Determine the [x, y] coordinate at the center of the cell enclosing the given text.  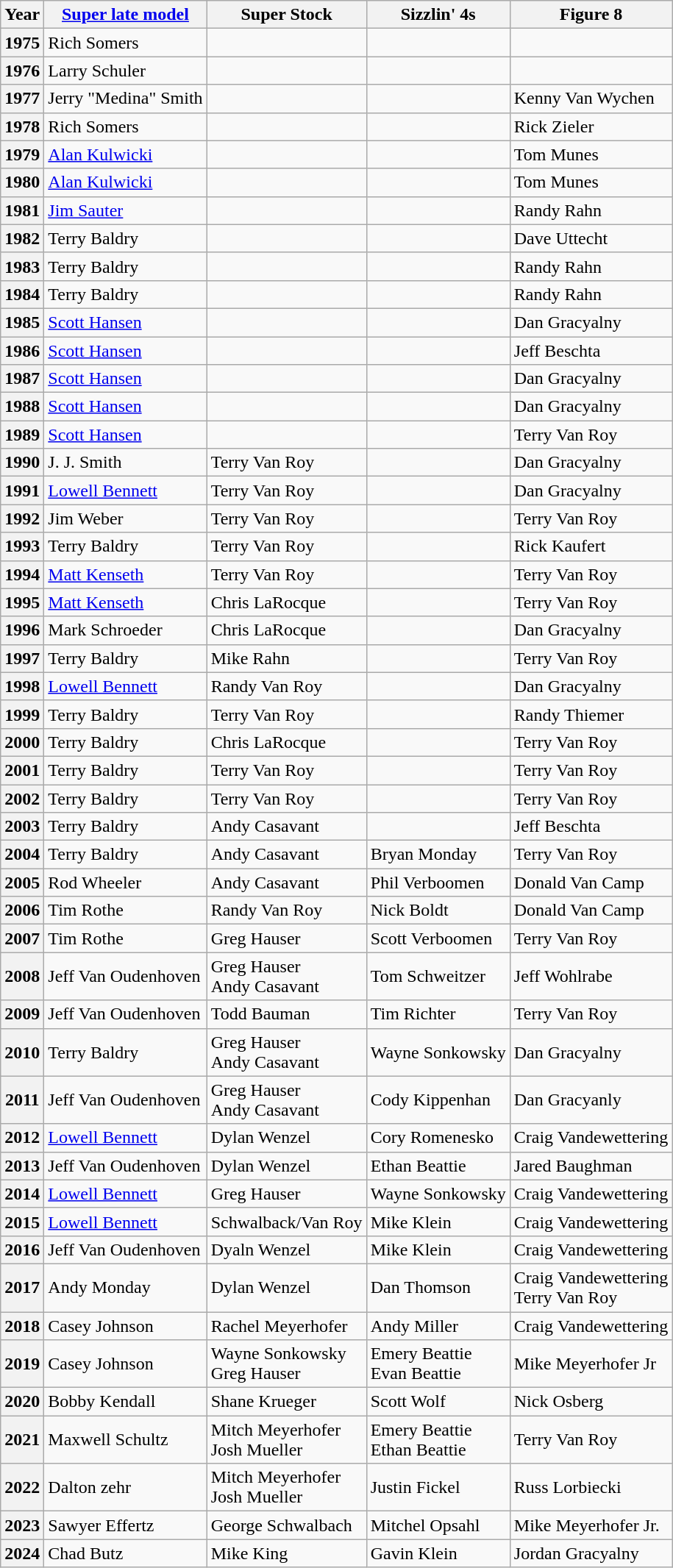
2013 [22, 1166]
Dan Gracyanly [591, 1100]
1976 [22, 71]
Cory Romenesko [438, 1138]
Larry Schuler [125, 71]
Dave Uttecht [591, 238]
Year [22, 15]
Mike King [287, 1553]
Rod Wheeler [125, 883]
1993 [22, 546]
2014 [22, 1194]
2017 [22, 1287]
George Schwalbach [287, 1525]
Emery BeattieEvan Beattie [438, 1364]
1994 [22, 574]
Chad Butz [125, 1553]
1983 [22, 266]
1979 [22, 154]
Andy Miller [438, 1326]
2001 [22, 770]
2019 [22, 1364]
Wayne SonkowskyGreg Hauser [287, 1364]
Jerry "Medina" Smith [125, 99]
1997 [22, 658]
Maxwell Schultz [125, 1440]
2006 [22, 910]
2002 [22, 798]
Jeff Wohlrabe [591, 977]
1996 [22, 630]
1981 [22, 210]
1988 [22, 407]
2022 [22, 1487]
Phil Verboomen [438, 883]
Mitchel Opsahl [438, 1525]
Shane Krueger [287, 1402]
Bryan Monday [438, 855]
Mark Schroeder [125, 630]
1989 [22, 435]
1998 [22, 686]
Dalton zehr [125, 1487]
Tim Richter [438, 1014]
1984 [22, 294]
Nick Osberg [591, 1402]
Rick Kaufert [591, 546]
2011 [22, 1100]
2003 [22, 827]
Mike Rahn [287, 658]
Randy Thiemer [591, 714]
Jordan Gracyalny [591, 1553]
Schwalback/Van Roy [287, 1222]
1991 [22, 491]
1980 [22, 182]
Jared Baughman [591, 1166]
Jim Weber [125, 518]
1999 [22, 714]
2010 [22, 1052]
1985 [22, 322]
Super late model [125, 15]
Gavin Klein [438, 1553]
Todd Bauman [287, 1014]
1978 [22, 126]
Rachel Meyerhofer [287, 1326]
Dyaln Wenzel [287, 1250]
Sizzlin' 4s [438, 15]
Rick Zieler [591, 126]
2004 [22, 855]
Cody Kippenhan [438, 1100]
2021 [22, 1440]
2007 [22, 938]
Sawyer Effertz [125, 1525]
Mike Meyerhofer Jr. [591, 1525]
2009 [22, 1014]
1990 [22, 463]
2008 [22, 977]
2018 [22, 1326]
2020 [22, 1402]
Scott Wolf [438, 1402]
Scott Verboomen [438, 938]
1986 [22, 351]
2012 [22, 1138]
J. J. Smith [125, 463]
Jim Sauter [125, 210]
1992 [22, 518]
1975 [22, 43]
Mike Meyerhofer Jr [591, 1364]
Andy Monday [125, 1287]
1987 [22, 379]
Super Stock [287, 15]
Dan Thomson [438, 1287]
1982 [22, 238]
1977 [22, 99]
Nick Boldt [438, 910]
2024 [22, 1553]
Kenny Van Wychen [591, 99]
2000 [22, 742]
2015 [22, 1222]
Justin Fickel [438, 1487]
Bobby Kendall [125, 1402]
Figure 8 [591, 15]
Emery BeattieEthan Beattie [438, 1440]
1995 [22, 602]
Ethan Beattie [438, 1166]
2016 [22, 1250]
Tom Schweitzer [438, 977]
Craig VandewetteringTerry Van Roy [591, 1287]
Russ Lorbiecki [591, 1487]
2005 [22, 883]
2023 [22, 1525]
